Identify which cell holds the provided text, then report its [x, y] central coordinate. 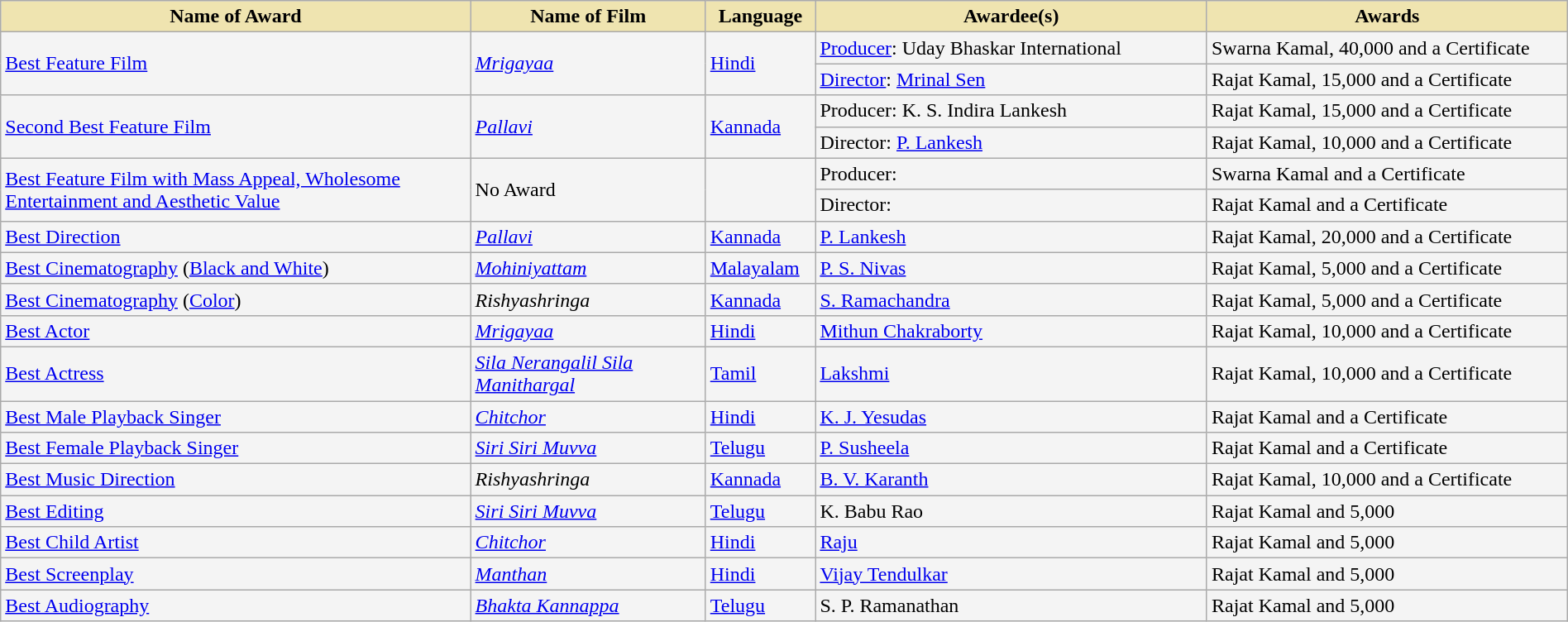
Best Actress [236, 374]
Bhakta Kannappa [588, 605]
Best Feature Film [236, 64]
Sila Nerangalil Sila Manithargal [588, 374]
Awards [1387, 17]
Producer: Uday Bhaskar International [1011, 48]
Best Editing [236, 511]
Director: [1011, 205]
K. Babu Rao [1011, 511]
Malayalam [761, 268]
B. V. Karanth [1011, 480]
Best Male Playback Singer [236, 416]
Rajat Kamal, 20,000 and a Certificate [1387, 237]
Producer: K. S. Indira Lankesh [1011, 111]
No Award [588, 189]
Tamil [761, 374]
Manthan [588, 574]
Vijay Tendulkar [1011, 574]
Lakshmi [1011, 374]
K. J. Yesudas [1011, 416]
Best Female Playback Singer [236, 448]
Mithun Chakraborty [1011, 331]
Best Cinematography (Color) [236, 299]
Producer: [1011, 174]
Second Best Feature Film [236, 127]
Mohiniyattam [588, 268]
Name of Award [236, 17]
P. S. Nivas [1011, 268]
Best Child Artist [236, 543]
Best Actor [236, 331]
Awardee(s) [1011, 17]
Language [761, 17]
Raju [1011, 543]
Best Direction [236, 237]
Best Music Direction [236, 480]
Swarna Kamal and a Certificate [1387, 174]
P. Lankesh [1011, 237]
Best Feature Film with Mass Appeal, Wholesome Entertainment and Aesthetic Value [236, 189]
Director: Mrinal Sen [1011, 79]
Name of Film [588, 17]
Best Screenplay [236, 574]
Best Audiography [236, 605]
P. Susheela [1011, 448]
S. P. Ramanathan [1011, 605]
Swarna Kamal, 40,000 and a Certificate [1387, 48]
Director: P. Lankesh [1011, 142]
Best Cinematography (Black and White) [236, 268]
S. Ramachandra [1011, 299]
